Capture the cell that displays the provided text and extract its (x, y) central coordinate. 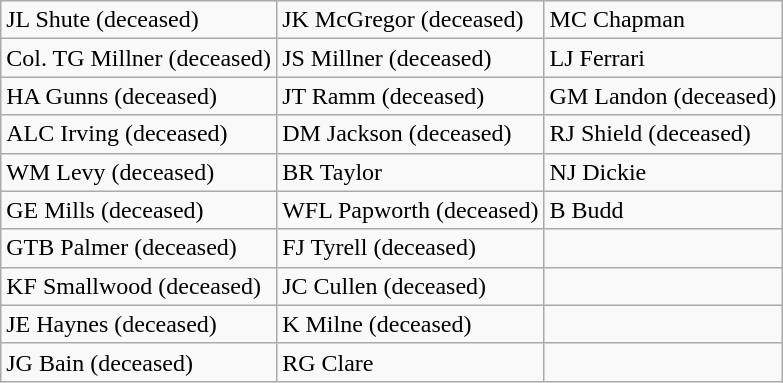
WFL Papworth (deceased) (410, 210)
GM Landon (deceased) (663, 96)
JG Bain (deceased) (139, 362)
WM Levy (deceased) (139, 172)
K Milne (deceased) (410, 324)
JS Millner (deceased) (410, 58)
JT Ramm (deceased) (410, 96)
LJ Ferrari (663, 58)
BR Taylor (410, 172)
Col. TG Millner (deceased) (139, 58)
JC Cullen (deceased) (410, 286)
MC Chapman (663, 20)
FJ Tyrell (deceased) (410, 248)
DM Jackson (deceased) (410, 134)
NJ Dickie (663, 172)
JK McGregor (deceased) (410, 20)
JE Haynes (deceased) (139, 324)
B Budd (663, 210)
GE Mills (deceased) (139, 210)
ALC Irving (deceased) (139, 134)
RG Clare (410, 362)
HA Gunns (deceased) (139, 96)
JL Shute (deceased) (139, 20)
GTB Palmer (deceased) (139, 248)
KF Smallwood (deceased) (139, 286)
RJ Shield (deceased) (663, 134)
